Find where the given text appears and provide that cell's center as [X, Y] coordinate. 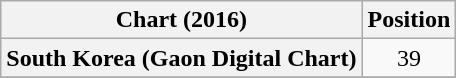
Chart (2016) [182, 20]
39 [409, 58]
Position [409, 20]
South Korea (Gaon Digital Chart) [182, 58]
